From the cell containing the given text, extract its center point as [x, y] coordinate. 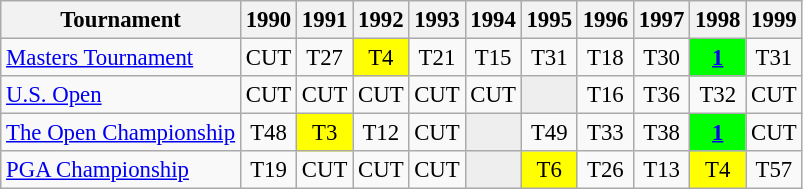
T26 [605, 170]
T12 [381, 133]
1991 [325, 20]
T33 [605, 133]
T19 [268, 170]
The Open Championship [121, 133]
1994 [493, 20]
T16 [605, 95]
1990 [268, 20]
T32 [718, 95]
1999 [774, 20]
Tournament [121, 20]
T27 [325, 58]
T6 [549, 170]
T21 [437, 58]
T3 [325, 133]
T57 [774, 170]
U.S. Open [121, 95]
T49 [549, 133]
T30 [661, 58]
1998 [718, 20]
T13 [661, 170]
1993 [437, 20]
1992 [381, 20]
T36 [661, 95]
T18 [605, 58]
T38 [661, 133]
1996 [605, 20]
PGA Championship [121, 170]
Masters Tournament [121, 58]
1997 [661, 20]
T48 [268, 133]
T15 [493, 58]
1995 [549, 20]
